Search for the cell housing the specified text and yield its [X, Y] center coordinate. 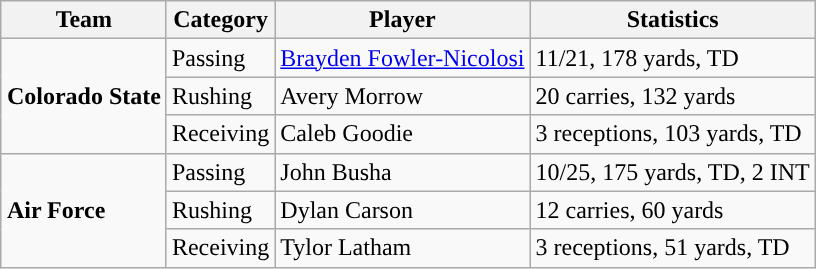
Team [84, 20]
3 receptions, 51 yards, TD [672, 248]
Tylor Latham [402, 248]
Category [220, 20]
11/21, 178 yards, TD [672, 58]
Brayden Fowler-Nicolosi [402, 58]
Statistics [672, 20]
Player [402, 20]
Caleb Goodie [402, 134]
John Busha [402, 172]
20 carries, 132 yards [672, 96]
10/25, 175 yards, TD, 2 INT [672, 172]
Colorado State [84, 96]
3 receptions, 103 yards, TD [672, 134]
Avery Morrow [402, 96]
Air Force [84, 210]
12 carries, 60 yards [672, 210]
Dylan Carson [402, 210]
